Pinpoint the cell where the given text exists, returning its [x, y] midpoint coordinate. 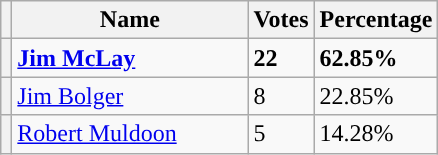
8 [281, 96]
Votes [281, 20]
Percentage [376, 20]
Jim Bolger [130, 96]
5 [281, 134]
22 [281, 58]
Name [130, 20]
62.85% [376, 58]
Jim McLay [130, 58]
Robert Muldoon [130, 134]
22.85% [376, 96]
14.28% [376, 134]
